Determine the [X, Y] coordinate at the center of the cell enclosing the given text.  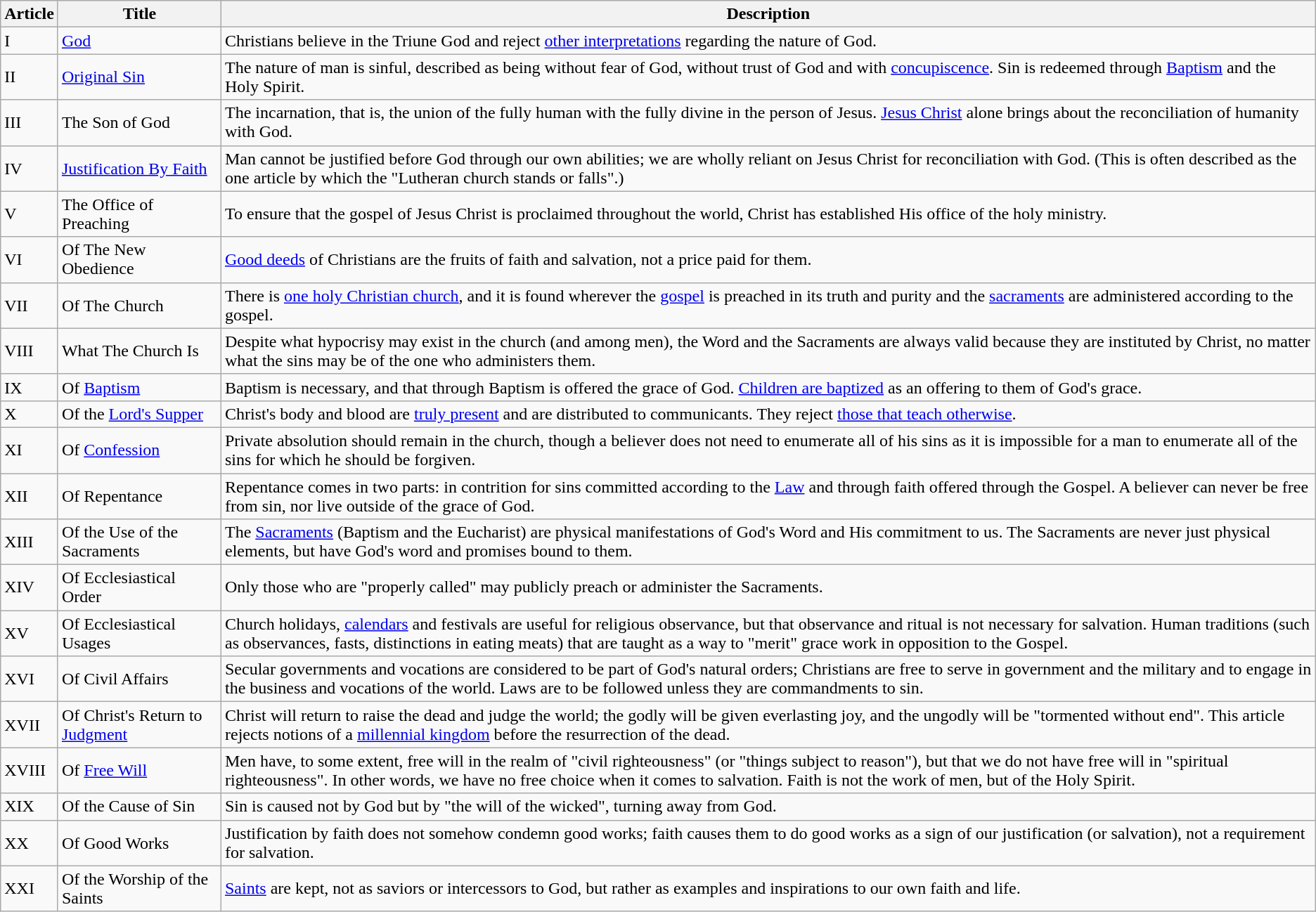
Original Sin [139, 77]
Of The New Obedience [139, 260]
XIV [30, 587]
Justification By Faith [139, 169]
XVII [30, 725]
Of Baptism [139, 387]
XII [30, 496]
Sin is caused not by God but by "the will of the wicked", turning away from God. [768, 807]
IX [30, 387]
XIII [30, 542]
Baptism is necessary, and that through Baptism is offered the grace of God. Children are baptized as an offering to them of God's grace. [768, 387]
Christians believe in the Triune God and reject other interpretations regarding the nature of God. [768, 41]
XV [30, 634]
Of Confession [139, 450]
XI [30, 450]
I [30, 41]
What The Church Is [139, 351]
X [30, 414]
Of the Cause of Sin [139, 807]
III [30, 122]
Of Repentance [139, 496]
Of Civil Affairs [139, 679]
The Office of Preaching [139, 214]
Of Christ's Return to Judgment [139, 725]
Of Good Works [139, 843]
Of the Lord's Supper [139, 414]
Of the Use of the Sacraments [139, 542]
Saints are kept, not as saviors or intercessors to God, but rather as examples and inspirations to our own faith and life. [768, 888]
VI [30, 260]
IV [30, 169]
XVI [30, 679]
VII [30, 305]
Title [139, 14]
XX [30, 843]
Good deeds of Christians are the fruits of faith and salvation, not a price paid for them. [768, 260]
The Son of God [139, 122]
V [30, 214]
XVIII [30, 770]
Christ's body and blood are truly present and are distributed to communicants. They reject those that teach otherwise. [768, 414]
Description [768, 14]
To ensure that the gospel of Jesus Christ is proclaimed throughout the world, Christ has established His office of the holy ministry. [768, 214]
God [139, 41]
XXI [30, 888]
Of Free Will [139, 770]
Of The Church [139, 305]
Of Ecclesiastical Order [139, 587]
Article [30, 14]
VIII [30, 351]
Of the Worship of the Saints [139, 888]
XIX [30, 807]
Only those who are "properly called" may publicly preach or administer the Sacraments. [768, 587]
Of Ecclesiastical Usages [139, 634]
II [30, 77]
